Locate the cell with the specified text and output its (x, y) center coordinate. 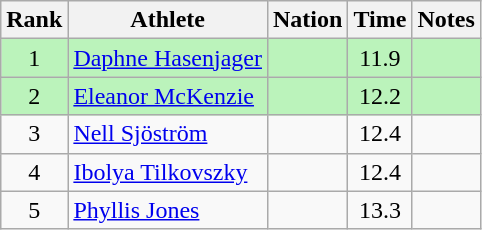
Daphne Hasenjager (168, 58)
12.2 (380, 96)
Phyllis Jones (168, 210)
Athlete (168, 20)
2 (34, 96)
1 (34, 58)
Time (380, 20)
Nell Sjöström (168, 134)
13.3 (380, 210)
Nation (307, 20)
Rank (34, 20)
3 (34, 134)
4 (34, 172)
5 (34, 210)
Eleanor McKenzie (168, 96)
11.9 (380, 58)
Ibolya Tilkovszky (168, 172)
Notes (446, 20)
